Pinpoint the cell where the given text exists, returning its (X, Y) midpoint coordinate. 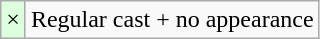
× (14, 20)
Regular cast + no appearance (172, 20)
